Pinpoint the cell where the given text exists, returning its [x, y] midpoint coordinate. 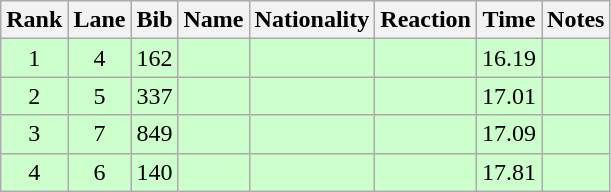
162 [154, 58]
Bib [154, 20]
Lane [100, 20]
1 [34, 58]
16.19 [510, 58]
Time [510, 20]
Notes [576, 20]
Nationality [312, 20]
849 [154, 134]
337 [154, 96]
Reaction [426, 20]
Name [214, 20]
7 [100, 134]
3 [34, 134]
Rank [34, 20]
2 [34, 96]
17.01 [510, 96]
5 [100, 96]
6 [100, 172]
17.81 [510, 172]
17.09 [510, 134]
140 [154, 172]
